Return [x, y] of the center of cell containing provided text 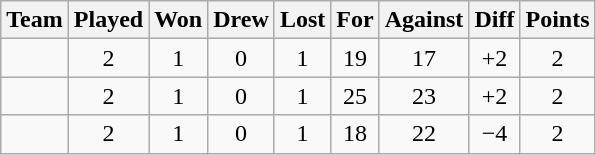
Points [558, 20]
Won [178, 20]
−4 [494, 134]
Lost [302, 20]
For [355, 20]
Played [108, 20]
19 [355, 58]
23 [424, 96]
18 [355, 134]
Diff [494, 20]
22 [424, 134]
Against [424, 20]
25 [355, 96]
17 [424, 58]
Drew [242, 20]
Team [35, 20]
